Detect which cell encompasses the target text, then output its [X, Y] center coordinate. 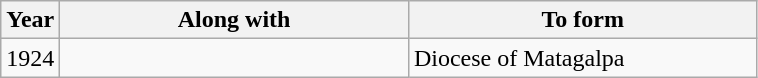
Along with [234, 20]
Diocese of Matagalpa [582, 58]
To form [582, 20]
Year [30, 20]
1924 [30, 58]
